Return the [X, Y] coordinate for the center point of the cell that contains the specified text.  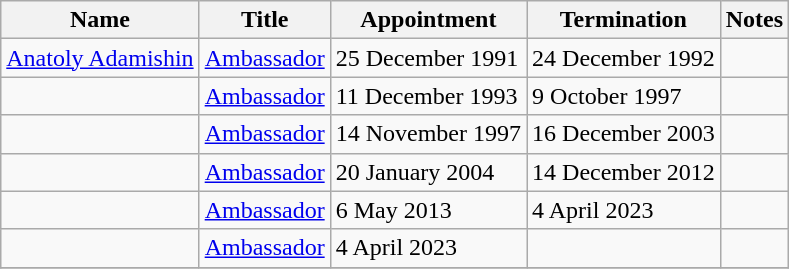
16 December 2003 [624, 134]
Termination [624, 20]
9 October 1997 [624, 96]
Notes [754, 20]
6 May 2013 [428, 210]
Title [264, 20]
14 December 2012 [624, 172]
24 December 1992 [624, 58]
Name [100, 20]
Anatoly Adamishin [100, 58]
14 November 1997 [428, 134]
Appointment [428, 20]
20 January 2004 [428, 172]
25 December 1991 [428, 58]
11 December 1993 [428, 96]
